Determine the (X, Y) coordinate at the center of the cell enclosing the given text.  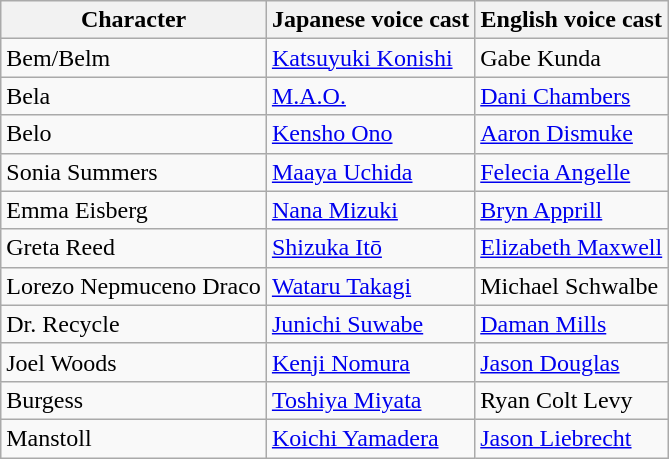
Kenji Nomura (370, 362)
Sonia Summers (134, 172)
Dani Chambers (572, 96)
Greta Reed (134, 248)
Koichi Yamadera (370, 438)
Katsuyuki Konishi (370, 58)
Kensho Ono (370, 134)
Daman Mills (572, 324)
Gabe Kunda (572, 58)
Junichi Suwabe (370, 324)
Bryn Apprill (572, 210)
Jason Liebrecht (572, 438)
Felecia Angelle (572, 172)
M.A.O. (370, 96)
Aaron Dismuke (572, 134)
Lorezo Nepmuceno Draco (134, 286)
Jason Douglas (572, 362)
Ryan Colt Levy (572, 400)
Bela (134, 96)
Wataru Takagi (370, 286)
Dr. Recycle (134, 324)
English voice cast (572, 20)
Burgess (134, 400)
Character (134, 20)
Manstoll (134, 438)
Toshiya Miyata (370, 400)
Maaya Uchida (370, 172)
Shizuka Itō (370, 248)
Elizabeth Maxwell (572, 248)
Nana Mizuki (370, 210)
Japanese voice cast (370, 20)
Emma Eisberg (134, 210)
Michael Schwalbe (572, 286)
Belo (134, 134)
Bem/Belm (134, 58)
Joel Woods (134, 362)
